Search for the cell housing the specified text and yield its (x, y) center coordinate. 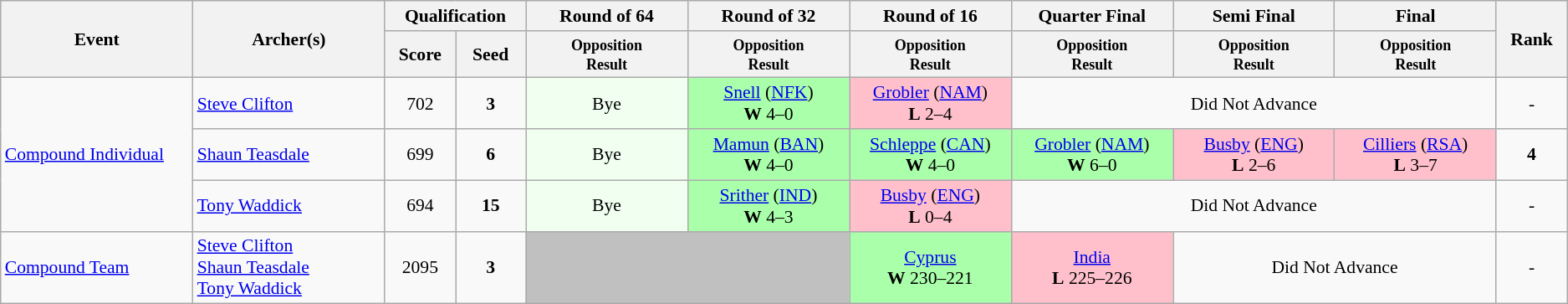
Srither (IND)W 4–3 (768, 206)
Mamun (BAN)W 4–0 (768, 154)
Grobler (NAM)L 2–4 (930, 104)
Quarter Final (1092, 16)
Compound Individual (97, 154)
Round of 16 (930, 16)
Seed (491, 54)
Shaun Teasdale (289, 154)
Rank (1531, 39)
Tony Waddick (289, 206)
702 (420, 104)
IndiaL 225–226 (1092, 268)
Round of 64 (607, 16)
Qualification (455, 16)
694 (420, 206)
2095 (420, 268)
CyprusW 230–221 (930, 268)
Archer(s) (289, 39)
699 (420, 154)
Semi Final (1253, 16)
Steve CliftonShaun TeasdaleTony Waddick (289, 268)
Busby (ENG)L 0–4 (930, 206)
Compound Team (97, 268)
6 (491, 154)
Event (97, 39)
Busby (ENG) L 2–6 (1253, 154)
4 (1531, 154)
Schleppe (CAN)W 4–0 (930, 154)
Steve Clifton (289, 104)
Round of 32 (768, 16)
Snell (NFK)W 4–0 (768, 104)
Grobler (NAM)W 6–0 (1092, 154)
Cilliers (RSA) L 3–7 (1415, 154)
Score (420, 54)
Final (1415, 16)
15 (491, 206)
